Capture the cell that displays the provided text and extract its [x, y] central coordinate. 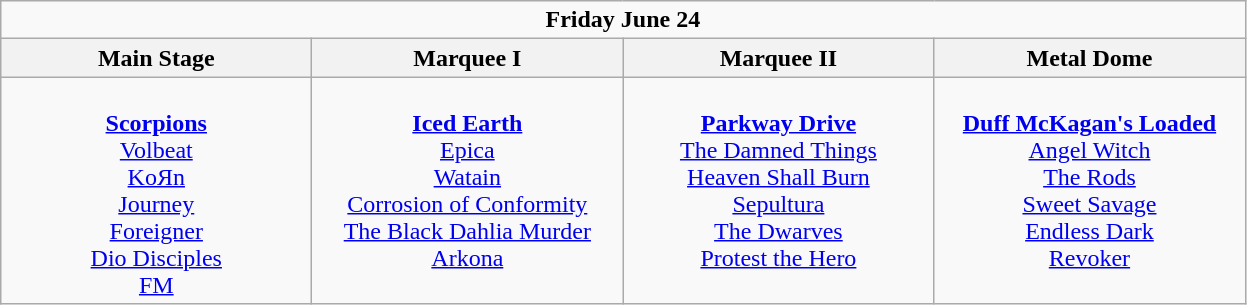
Marquee I [468, 58]
Parkway Drive The Damned Things Heaven Shall Burn Sepultura The Dwarves Protest the Hero [778, 190]
Iced Earth Epica Watain Corrosion of Conformity The Black Dahlia Murder Arkona [468, 190]
Scorpions Volbeat KoЯn Journey Foreigner Dio Disciples FM [156, 190]
Duff McKagan's Loaded Angel Witch The Rods Sweet Savage Endless Dark Revoker [1090, 190]
Main Stage [156, 58]
Friday June 24 [623, 20]
Marquee II [778, 58]
Metal Dome [1090, 58]
